Return the [x, y] coordinate for the center point of the cell that contains the specified text.  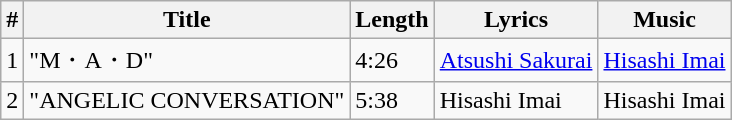
# [12, 20]
"ANGELIC CONVERSATION" [187, 100]
2 [12, 100]
Title [187, 20]
Atsushi Sakurai [516, 60]
"M・A・D" [187, 60]
Lyrics [516, 20]
5:38 [392, 100]
1 [12, 60]
Music [664, 20]
Length [392, 20]
4:26 [392, 60]
